Extract the [X, Y] coordinate from the center of the cell holding the provided text.  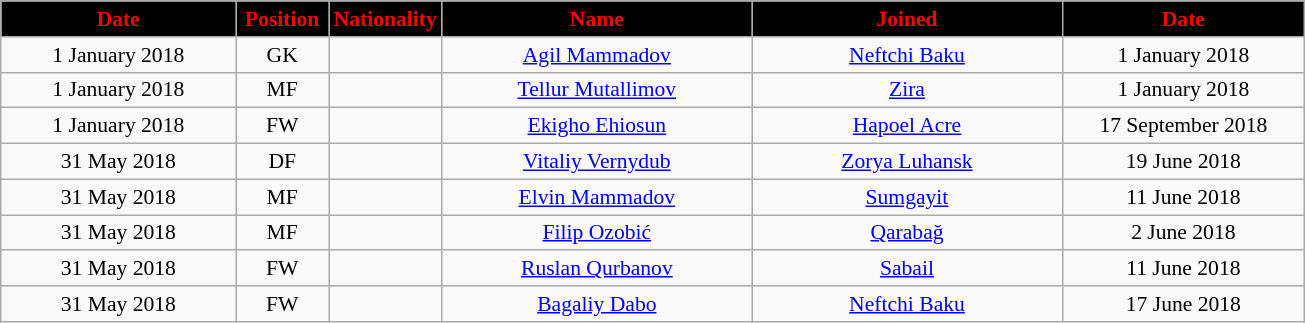
Filip Ozobić [597, 233]
Tellur Mutallimov [597, 90]
Nationality [384, 19]
Zorya Luhansk [907, 162]
Zira [907, 90]
2 June 2018 [1184, 233]
Ruslan Qurbanov [597, 269]
17 June 2018 [1184, 304]
Sabail [907, 269]
Vitaliy Vernydub [597, 162]
Ekigho Ehiosun [597, 126]
Qarabağ [907, 233]
17 September 2018 [1184, 126]
Position [282, 19]
19 June 2018 [1184, 162]
Joined [907, 19]
Bagaliy Dabo [597, 304]
Elvin Mammadov [597, 197]
Hapoel Acre [907, 126]
Agil Mammadov [597, 55]
Name [597, 19]
GK [282, 55]
DF [282, 162]
Sumgayit [907, 197]
